Output the (x, y) coordinate of the center of the cell containing the given text.  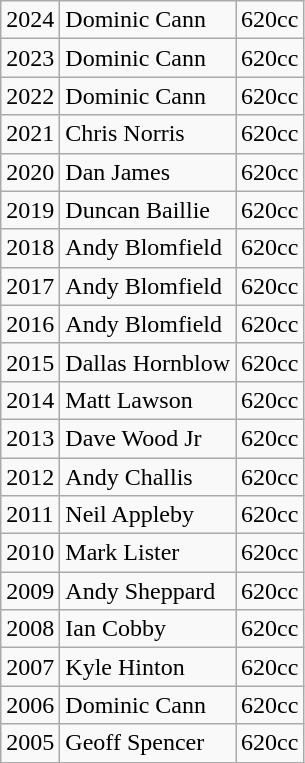
2024 (30, 20)
2015 (30, 362)
2014 (30, 400)
Matt Lawson (148, 400)
Duncan Baillie (148, 210)
Chris Norris (148, 134)
2018 (30, 248)
2011 (30, 515)
2012 (30, 477)
2005 (30, 743)
2016 (30, 324)
2008 (30, 629)
Geoff Spencer (148, 743)
Andy Challis (148, 477)
2009 (30, 591)
2010 (30, 553)
2021 (30, 134)
Neil Appleby (148, 515)
2019 (30, 210)
2023 (30, 58)
Dan James (148, 172)
Ian Cobby (148, 629)
Dave Wood Jr (148, 438)
2022 (30, 96)
2013 (30, 438)
2020 (30, 172)
2006 (30, 705)
Mark Lister (148, 553)
2017 (30, 286)
Kyle Hinton (148, 667)
Andy Sheppard (148, 591)
Dallas Hornblow (148, 362)
2007 (30, 667)
